Extract the (x, y) coordinate from the center of the cell holding the provided text.  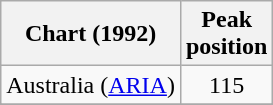
Chart (1992) (91, 34)
Australia (ARIA) (91, 85)
115 (226, 85)
Peak position (226, 34)
